Identify which cell holds the provided text, then report its [X, Y] central coordinate. 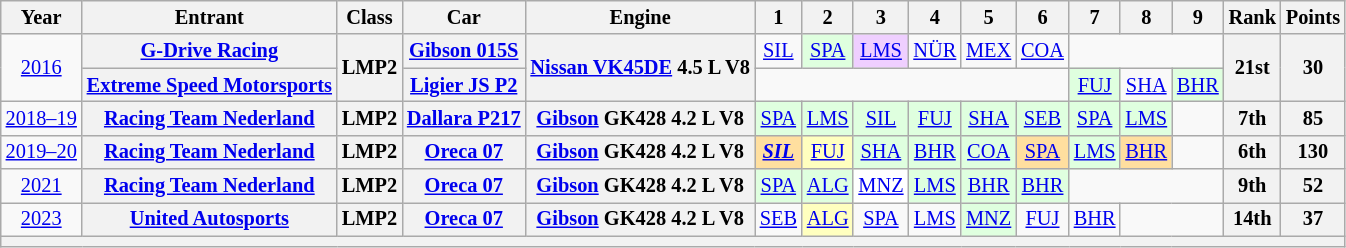
2021 [42, 186]
5 [988, 17]
9 [1198, 17]
4 [934, 17]
7th [1252, 118]
Nissan VK45DE 4.5 L V8 [640, 68]
United Autosports [210, 219]
Rank [1252, 17]
Extreme Speed Motorsports [210, 85]
30 [1313, 68]
6 [1042, 17]
Points [1313, 17]
2023 [42, 219]
52 [1313, 186]
G-Drive Racing [210, 51]
2016 [42, 68]
2 [828, 17]
2018–19 [42, 118]
Dallara P217 [464, 118]
Year [42, 17]
8 [1146, 17]
130 [1313, 152]
Car [464, 17]
14th [1252, 219]
85 [1313, 118]
37 [1313, 219]
Class [370, 17]
Engine [640, 17]
3 [880, 17]
1 [778, 17]
NÜR [934, 51]
9th [1252, 186]
6th [1252, 152]
Gibson 015S [464, 51]
2019–20 [42, 152]
Ligier JS P2 [464, 85]
Entrant [210, 17]
MEX [988, 51]
7 [1095, 17]
21st [1252, 68]
